Search for the cell housing the specified text and yield its [x, y] center coordinate. 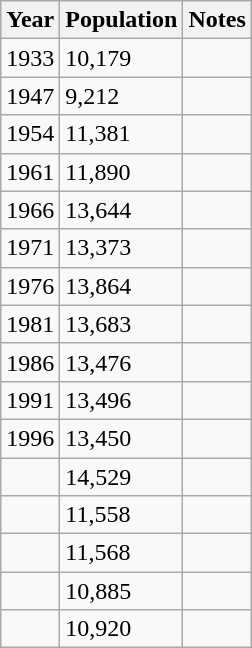
1976 [30, 286]
13,450 [122, 438]
14,529 [122, 477]
1954 [30, 134]
1996 [30, 438]
1947 [30, 96]
13,864 [122, 286]
13,683 [122, 324]
10,179 [122, 58]
11,558 [122, 515]
10,885 [122, 591]
13,496 [122, 400]
1961 [30, 172]
13,373 [122, 248]
1981 [30, 324]
11,568 [122, 553]
10,920 [122, 629]
1991 [30, 400]
Notes [217, 20]
11,381 [122, 134]
13,476 [122, 362]
Year [30, 20]
1971 [30, 248]
1966 [30, 210]
9,212 [122, 96]
11,890 [122, 172]
1933 [30, 58]
1986 [30, 362]
Population [122, 20]
13,644 [122, 210]
